Output the (x, y) coordinate of the center of the cell containing the given text.  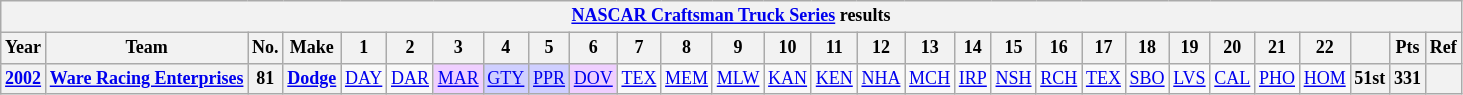
NSH (1014, 78)
MLW (738, 78)
SBO (1147, 78)
Pts (1408, 48)
1 (364, 48)
LVS (1190, 78)
2 (410, 48)
20 (1232, 48)
HOM (1324, 78)
MCH (930, 78)
PPR (550, 78)
4 (506, 48)
NASCAR Craftsman Truck Series results (731, 16)
19 (1190, 48)
KAN (788, 78)
17 (1104, 48)
81 (266, 78)
Ref (1443, 48)
14 (972, 48)
DAY (364, 78)
DAR (410, 78)
21 (1278, 48)
10 (788, 48)
Year (24, 48)
5 (550, 48)
KEN (834, 78)
6 (593, 48)
RCH (1059, 78)
DOV (593, 78)
MEM (687, 78)
MAR (458, 78)
8 (687, 48)
2002 (24, 78)
11 (834, 48)
13 (930, 48)
IRP (972, 78)
Make (312, 48)
51st (1370, 78)
22 (1324, 48)
15 (1014, 48)
331 (1408, 78)
CAL (1232, 78)
Team (146, 48)
Ware Racing Enterprises (146, 78)
7 (639, 48)
No. (266, 48)
18 (1147, 48)
3 (458, 48)
GTY (506, 78)
Dodge (312, 78)
NHA (881, 78)
PHO (1278, 78)
12 (881, 48)
16 (1059, 48)
9 (738, 48)
